For the text-containing cell, return its midpoint in (X, Y) coordinate format. 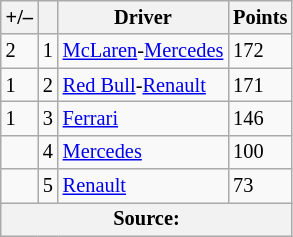
4 (48, 152)
+/– (20, 17)
5 (48, 186)
3 (48, 118)
Renault (143, 186)
172 (260, 51)
100 (260, 152)
Mercedes (143, 152)
Points (260, 17)
Driver (143, 17)
73 (260, 186)
Ferrari (143, 118)
171 (260, 85)
146 (260, 118)
McLaren-Mercedes (143, 51)
Red Bull-Renault (143, 85)
Source: (147, 219)
